Return [x, y] of the center of cell containing provided text 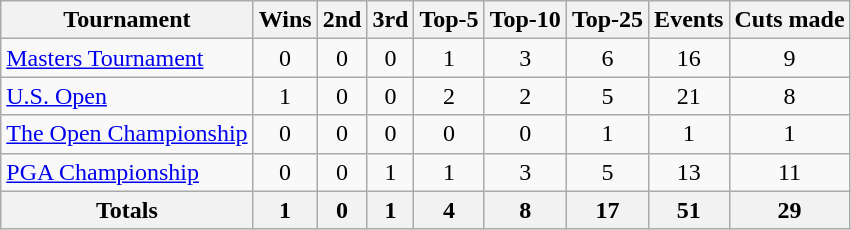
17 [607, 210]
16 [689, 58]
The Open Championship [127, 134]
Top-25 [607, 20]
3rd [390, 20]
Wins [285, 20]
Tournament [127, 20]
Events [689, 20]
Top-5 [449, 20]
4 [449, 210]
11 [790, 172]
2nd [342, 20]
21 [689, 96]
PGA Championship [127, 172]
Masters Tournament [127, 58]
6 [607, 58]
51 [689, 210]
Totals [127, 210]
U.S. Open [127, 96]
29 [790, 210]
13 [689, 172]
Cuts made [790, 20]
9 [790, 58]
Top-10 [525, 20]
